From the cell containing the given text, extract its center point as (x, y) coordinate. 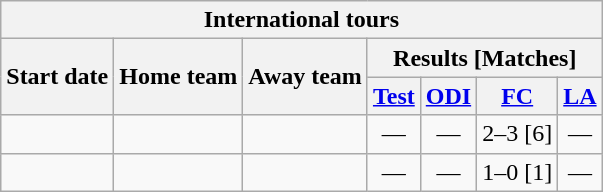
Test (394, 96)
Start date (58, 77)
International tours (302, 20)
Away team (306, 77)
LA (580, 96)
ODI (448, 96)
2–3 [6] (518, 134)
Results [Matches] (484, 58)
FC (518, 96)
1–0 [1] (518, 172)
Home team (178, 77)
